Return the [X, Y] coordinate for the center point of the cell that contains the specified text.  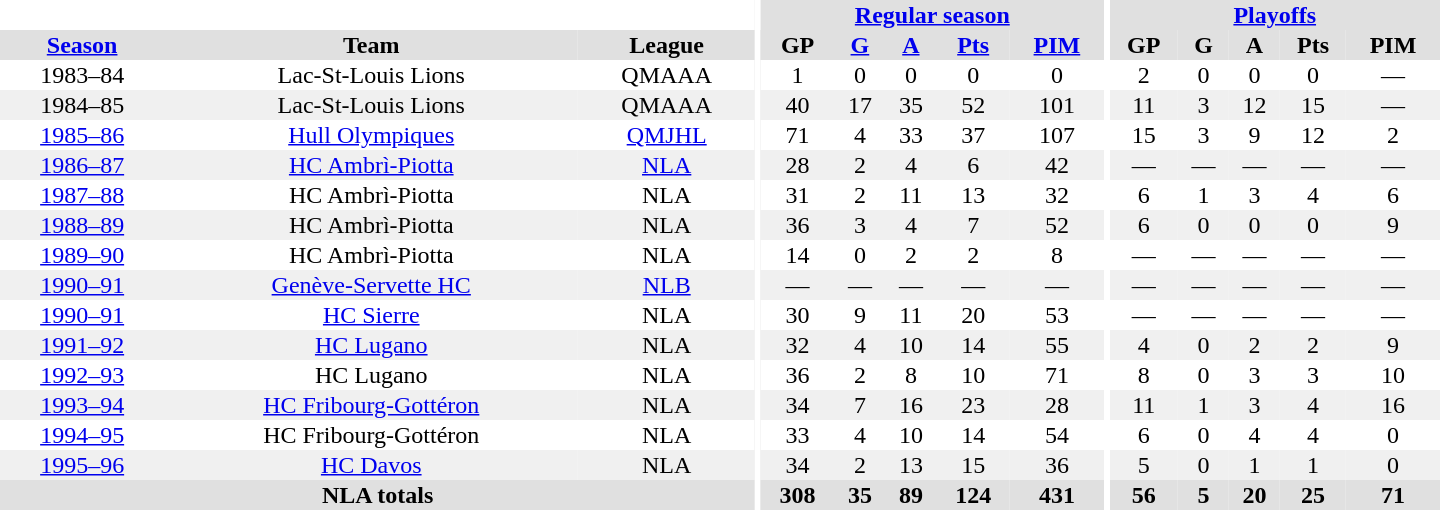
431 [1057, 495]
37 [973, 135]
53 [1057, 315]
1986–87 [82, 165]
56 [1144, 495]
Playoffs [1274, 15]
55 [1057, 345]
23 [973, 405]
QMJHL [666, 135]
1995–96 [82, 465]
107 [1057, 135]
Genève-Servette HC [371, 285]
HC Sierre [371, 315]
1987–88 [82, 195]
Team [371, 45]
Hull Olympiques [371, 135]
NLA totals [378, 495]
1993–94 [82, 405]
101 [1057, 105]
40 [798, 105]
1991–92 [82, 345]
1984–85 [82, 105]
30 [798, 315]
1992–93 [82, 375]
17 [860, 105]
31 [798, 195]
42 [1057, 165]
25 [1313, 495]
1989–90 [82, 255]
NLB [666, 285]
League [666, 45]
HC Davos [371, 465]
1985–86 [82, 135]
Regular season [932, 15]
308 [798, 495]
Season [82, 45]
89 [910, 495]
54 [1057, 435]
1994–95 [82, 435]
1983–84 [82, 75]
124 [973, 495]
1988–89 [82, 225]
